Return the (x, y) coordinate for the center point of the cell that contains the specified text.  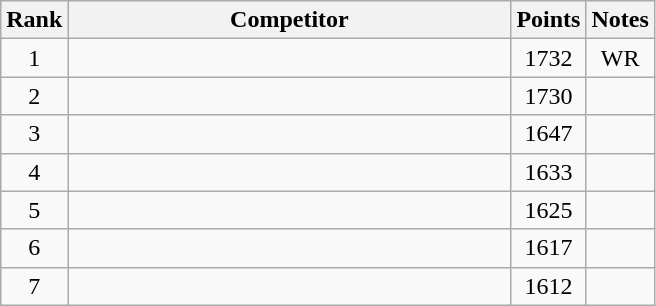
3 (34, 134)
WR (620, 58)
1612 (548, 286)
2 (34, 96)
1625 (548, 210)
1617 (548, 248)
6 (34, 248)
7 (34, 286)
Notes (620, 20)
5 (34, 210)
Points (548, 20)
4 (34, 172)
1 (34, 58)
1633 (548, 172)
Competitor (290, 20)
1647 (548, 134)
1732 (548, 58)
1730 (548, 96)
Rank (34, 20)
